Find where the given text appears and provide that cell's center as (X, Y) coordinate. 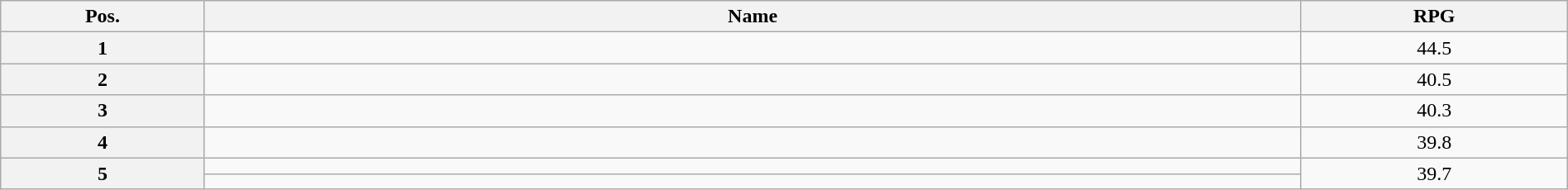
39.7 (1434, 173)
40.3 (1434, 111)
3 (103, 111)
39.8 (1434, 142)
44.5 (1434, 48)
RPG (1434, 17)
5 (103, 173)
40.5 (1434, 79)
2 (103, 79)
4 (103, 142)
1 (103, 48)
Name (753, 17)
Pos. (103, 17)
